From the cell containing the given text, extract its center point as (X, Y) coordinate. 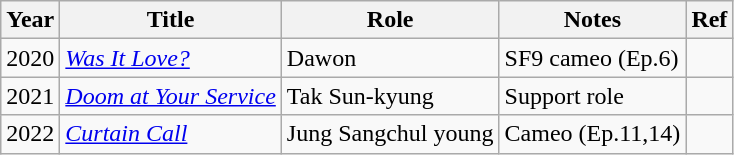
Ref (710, 20)
Was It Love? (171, 58)
Role (390, 20)
Curtain Call (171, 134)
Cameo (Ep.11,14) (592, 134)
Support role (592, 96)
Tak Sun-kyung (390, 96)
Jung Sangchul young (390, 134)
Year (30, 20)
2021 (30, 96)
2020 (30, 58)
Doom at Your Service (171, 96)
Title (171, 20)
SF9 cameo (Ep.6) (592, 58)
2022 (30, 134)
Notes (592, 20)
Dawon (390, 58)
